Return the (x, y) coordinate for the center point of the cell that contains the specified text.  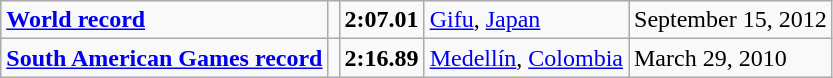
Medellín, Colombia (526, 58)
World record (164, 20)
Gifu, Japan (526, 20)
September 15, 2012 (730, 20)
2:16.89 (382, 58)
2:07.01 (382, 20)
March 29, 2010 (730, 58)
South American Games record (164, 58)
